For the text-containing cell, return its midpoint in [x, y] coordinate format. 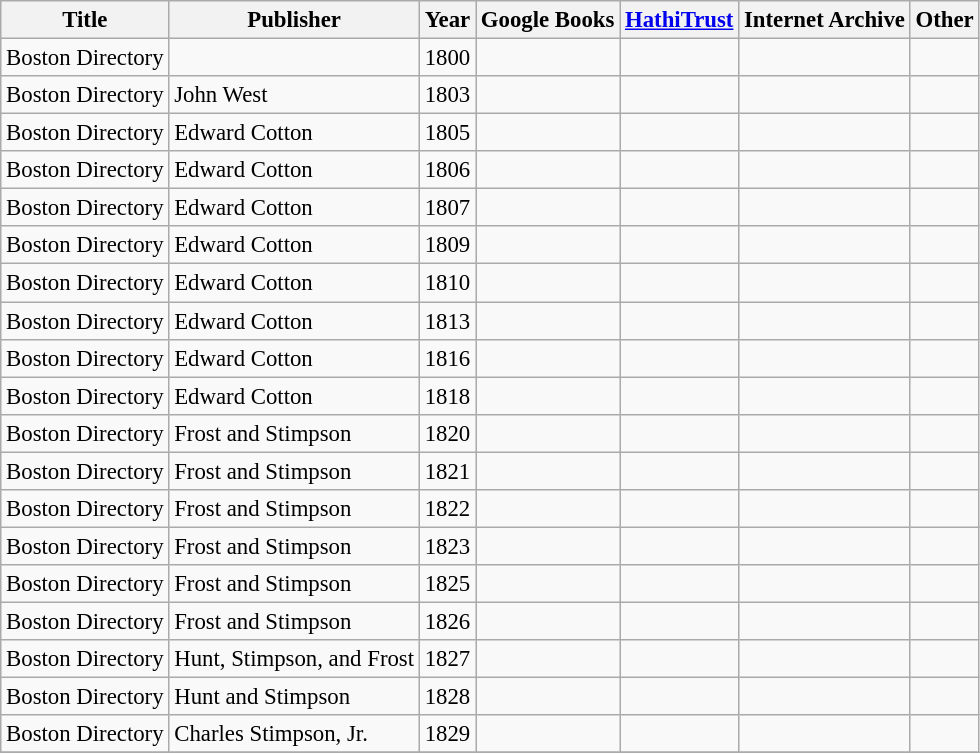
Hunt and Stimpson [294, 697]
Charles Stimpson, Jr. [294, 734]
Publisher [294, 20]
Internet Archive [825, 20]
1800 [447, 58]
1822 [447, 509]
1806 [447, 170]
1813 [447, 321]
1820 [447, 433]
1810 [447, 283]
1803 [447, 95]
1827 [447, 659]
HathiTrust [680, 20]
1829 [447, 734]
Other [944, 20]
1821 [447, 471]
1809 [447, 245]
1826 [447, 621]
1805 [447, 133]
Year [447, 20]
1828 [447, 697]
1825 [447, 584]
Google Books [548, 20]
Title [85, 20]
1818 [447, 396]
1807 [447, 208]
Hunt, Stimpson, and Frost [294, 659]
1816 [447, 358]
John West [294, 95]
1823 [447, 546]
